Return (x, y) of the center of cell containing provided text 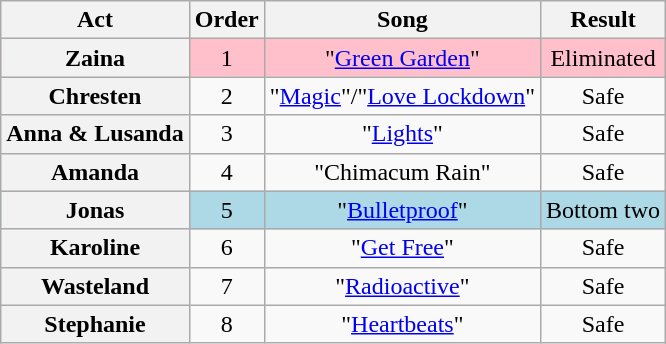
"Bulletproof" (402, 210)
Chresten (95, 96)
5 (226, 210)
4 (226, 172)
7 (226, 286)
"Magic"/"Love Lockdown" (402, 96)
Jonas (95, 210)
Zaina (95, 58)
"Heartbeats" (402, 324)
Order (226, 20)
"Lights" (402, 134)
Eliminated (602, 58)
2 (226, 96)
Act (95, 20)
Karoline (95, 248)
Song (402, 20)
8 (226, 324)
Stephanie (95, 324)
Wasteland (95, 286)
"Radioactive" (402, 286)
"Chimacum Rain" (402, 172)
Anna & Lusanda (95, 134)
Amanda (95, 172)
Bottom two (602, 210)
3 (226, 134)
Result (602, 20)
6 (226, 248)
"Green Garden" (402, 58)
1 (226, 58)
"Get Free" (402, 248)
